Find where the given text appears and provide that cell's center as [x, y] coordinate. 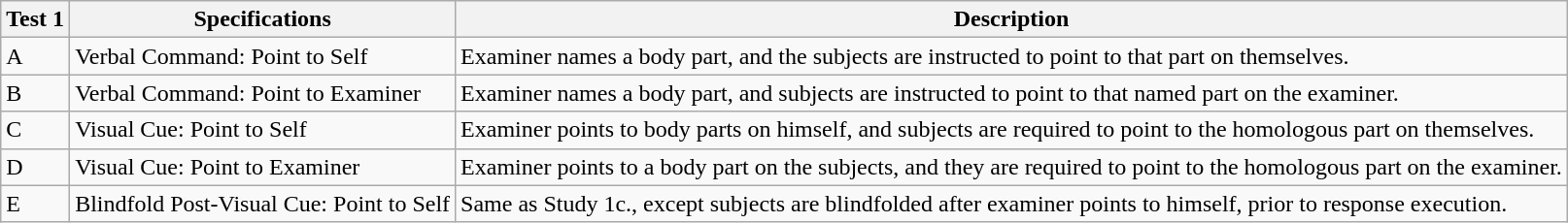
Description [1012, 19]
Verbal Command: Point to Examiner [262, 93]
D [35, 167]
C [35, 130]
B [35, 93]
Examiner points to body parts on himself, and subjects are required to point to the homologous part on themselves. [1012, 130]
Verbal Command: Point to Self [262, 56]
Visual Cue: Point to Examiner [262, 167]
Test 1 [35, 19]
Visual Cue: Point to Self [262, 130]
Same as Study 1c., except subjects are blindfolded after examiner points to himself, prior to response execution. [1012, 204]
Blindfold Post-Visual Cue: Point to Self [262, 204]
E [35, 204]
Examiner names a body part, and the subjects are instructed to point to that part on themselves. [1012, 56]
Examiner names a body part, and subjects are instructed to point to that named part on the examiner. [1012, 93]
A [35, 56]
Examiner points to a body part on the subjects, and they are required to point to the homologous part on the examiner. [1012, 167]
Specifications [262, 19]
